Search for the cell housing the specified text and yield its [X, Y] center coordinate. 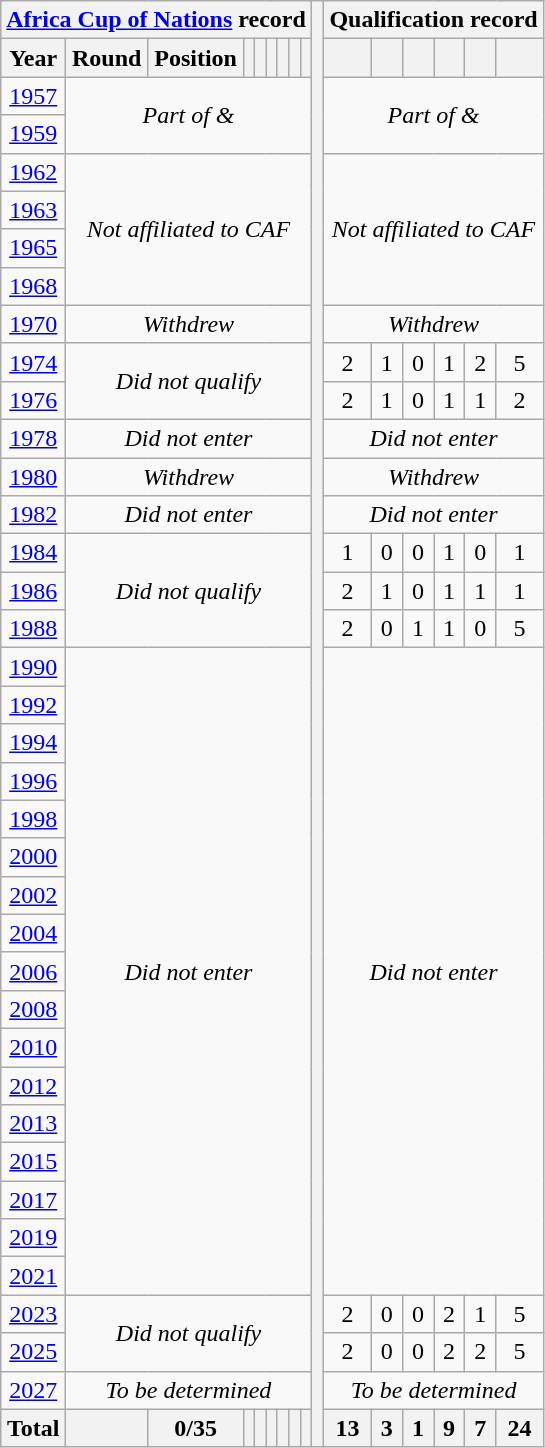
2008 [34, 1009]
Position [196, 58]
2025 [34, 1352]
1957 [34, 96]
2027 [34, 1390]
2023 [34, 1314]
2012 [34, 1085]
1980 [34, 477]
2015 [34, 1162]
2017 [34, 1200]
1970 [34, 324]
1990 [34, 667]
Round [107, 58]
1962 [34, 172]
2021 [34, 1276]
24 [520, 1428]
1992 [34, 705]
1968 [34, 286]
1996 [34, 781]
1988 [34, 629]
7 [480, 1428]
Africa Cup of Nations record [156, 20]
9 [450, 1428]
2006 [34, 971]
1982 [34, 515]
2004 [34, 933]
1978 [34, 438]
2002 [34, 895]
1963 [34, 210]
1994 [34, 743]
1998 [34, 819]
1976 [34, 400]
2013 [34, 1124]
3 [386, 1428]
Qualification record [434, 20]
2000 [34, 857]
Total [34, 1428]
13 [348, 1428]
1959 [34, 134]
Year [34, 58]
1986 [34, 591]
0/35 [196, 1428]
1965 [34, 248]
2019 [34, 1238]
1984 [34, 553]
1974 [34, 362]
2010 [34, 1047]
